For the text-containing cell, return its midpoint in (X, Y) coordinate format. 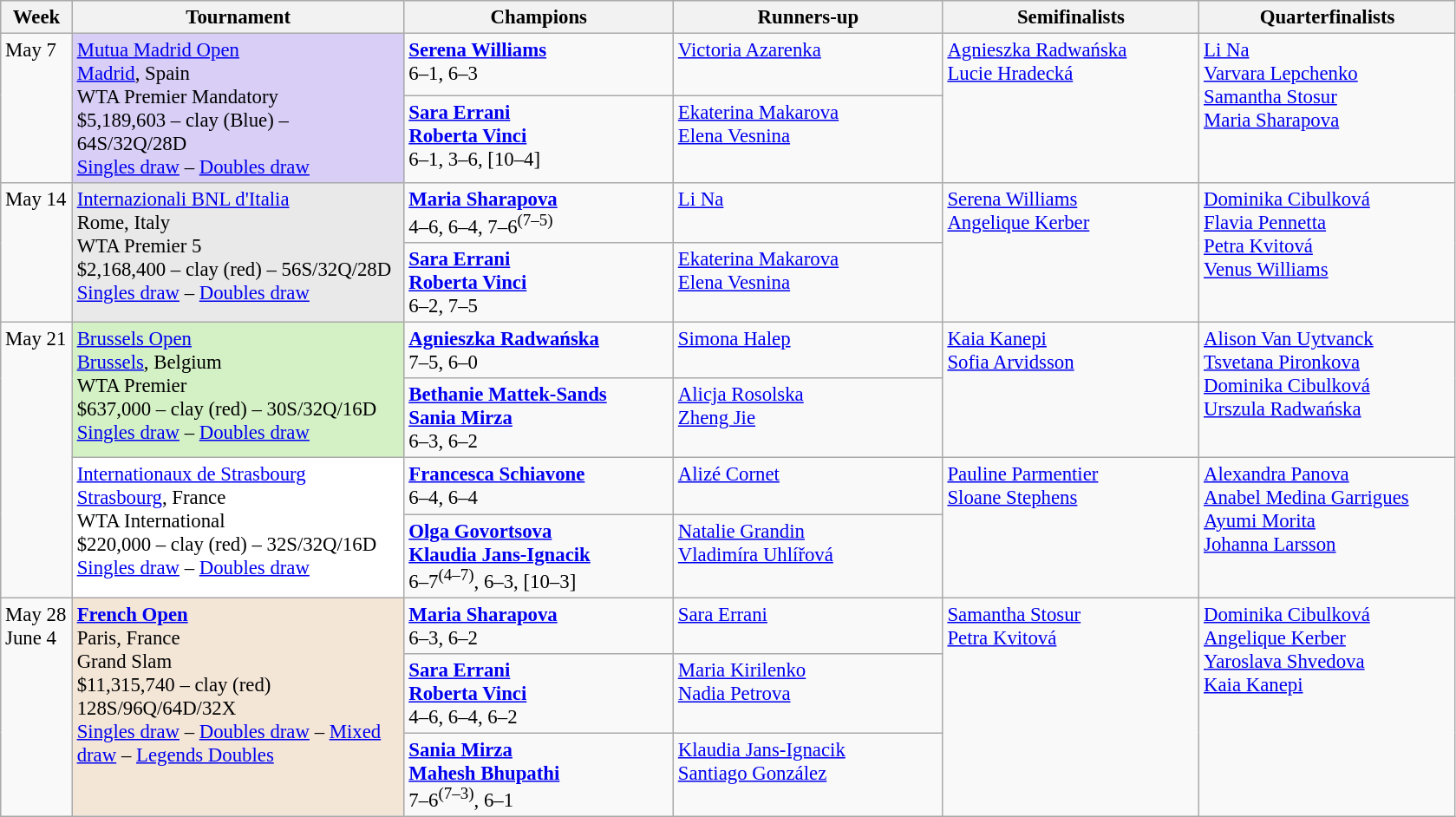
Simona Halep (808, 350)
Samantha Stosur Petra Kvitová (1071, 707)
Alexandra Panova Anabel Medina Garrigues Ayumi Morita Johanna Larsson (1328, 527)
May 21 (36, 460)
Champions (539, 17)
Semifinalists (1071, 17)
Natalie Grandin Vladimíra Uhlířová (808, 556)
Dominika Cibulková Flavia Pennetta Petra Kvitová Venus Williams (1328, 253)
Alison Van Uytvanck Tsvetana Pironkova Dominika Cibulková Urszula Radwańska (1328, 390)
French OpenParis, FranceGrand Slam$11,315,740 – clay (red)128S/96Q/64D/32XSingles draw – Doubles draw – Mixed draw – Legends Doubles (238, 707)
Agnieszka Radwańska7–5, 6–0 (539, 350)
Sara Errani Roberta Vinci6–2, 7–5 (539, 283)
Tournament (238, 17)
Sara Errani Roberta Vinci4–6, 6–4, 6–2 (539, 693)
Li Na (808, 213)
Serena Williams6–1, 6–3 (539, 64)
Internazionali BNL d'ItaliaRome, ItalyWTA Premier 5$2,168,400 – clay (red) – 56S/32Q/28DSingles draw – Doubles draw (238, 253)
May 14 (36, 253)
Week (36, 17)
Quarterfinalists (1328, 17)
Kaia Kanepi Sofia Arvidsson (1071, 390)
May 28June 4 (36, 707)
Maria Kirilenko Nadia Petrova (808, 693)
Internationaux de StrasbourgStrasbourg, FranceWTA International$220,000 – clay (red) – 32S/32Q/16DSingles draw – Doubles draw (238, 527)
Maria Sharapova4–6, 6–4, 7–6(7–5) (539, 213)
Pauline Parmentier Sloane Stephens (1071, 527)
Sara Errani (808, 626)
Klaudia Jans-Ignacik Santiago González (808, 775)
Sania Mirza Mahesh Bhupathi7–6(7–3), 6–1 (539, 775)
Bethanie Mattek-Sands Sania Mirza6–3, 6–2 (539, 418)
Dominika Cibulková Angelique Kerber Yaroslava Shvedova Kaia Kanepi (1328, 707)
Olga Govortsova Klaudia Jans-Ignacik6–7(4–7), 6–3, [10–3] (539, 556)
Alicja Rosolska Zheng Jie (808, 418)
Runners-up (808, 17)
Victoria Azarenka (808, 64)
Brussels OpenBrussels, BelgiumWTA Premier$637,000 – clay (red) – 30S/32Q/16DSingles draw – Doubles draw (238, 390)
Li Na Varvara Lepchenko Samantha Stosur Maria Sharapova (1328, 109)
Sara Errani Roberta Vinci6–1, 3–6, [10–4] (539, 139)
Maria Sharapova6–3, 6–2 (539, 626)
Serena Williams Angelique Kerber (1071, 253)
Agnieszka Radwańska Lucie Hradecká (1071, 109)
May 7 (36, 109)
Francesca Schiavone6–4, 6–4 (539, 486)
Mutua Madrid OpenMadrid, SpainWTA Premier Mandatory$5,189,603 – clay (Blue) – 64S/32Q/28DSingles draw – Doubles draw (238, 109)
Alizé Cornet (808, 486)
